For the text-containing cell, return its midpoint in (X, Y) coordinate format. 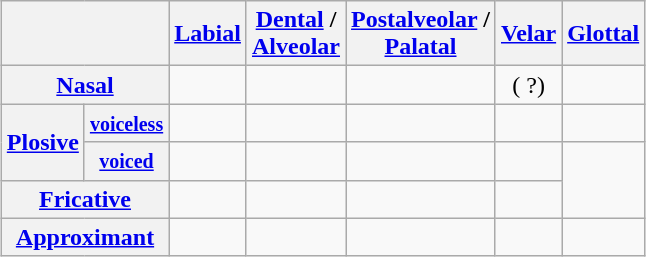
Postalveolar /Palatal (421, 34)
Dental /Alveolar (296, 34)
Nasal (84, 85)
Fricative (84, 199)
Glottal (604, 34)
Velar (528, 34)
voiceless (126, 123)
Plosive (42, 142)
Labial (208, 34)
Approximant (84, 237)
( ?) (528, 85)
voiced (126, 161)
